Detect which cell encompasses the target text, then output its [x, y] center coordinate. 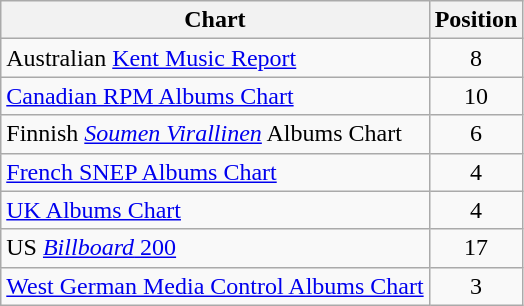
UK Albums Chart [215, 210]
8 [476, 58]
17 [476, 248]
10 [476, 96]
3 [476, 286]
Position [476, 20]
US Billboard 200 [215, 248]
French SNEP Albums Chart [215, 172]
Canadian RPM Albums Chart [215, 96]
Chart [215, 20]
6 [476, 134]
West German Media Control Albums Chart [215, 286]
Australian Kent Music Report [215, 58]
Finnish Soumen Virallinen Albums Chart [215, 134]
